Return (x, y) of the center of cell containing provided text 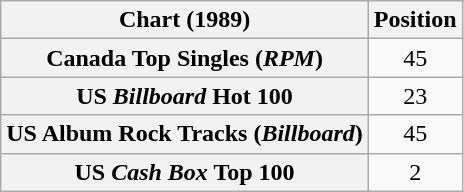
Position (415, 20)
2 (415, 172)
Canada Top Singles (RPM) (185, 58)
US Cash Box Top 100 (185, 172)
23 (415, 96)
US Album Rock Tracks (Billboard) (185, 134)
US Billboard Hot 100 (185, 96)
Chart (1989) (185, 20)
